For the text-containing cell, return its midpoint in (x, y) coordinate format. 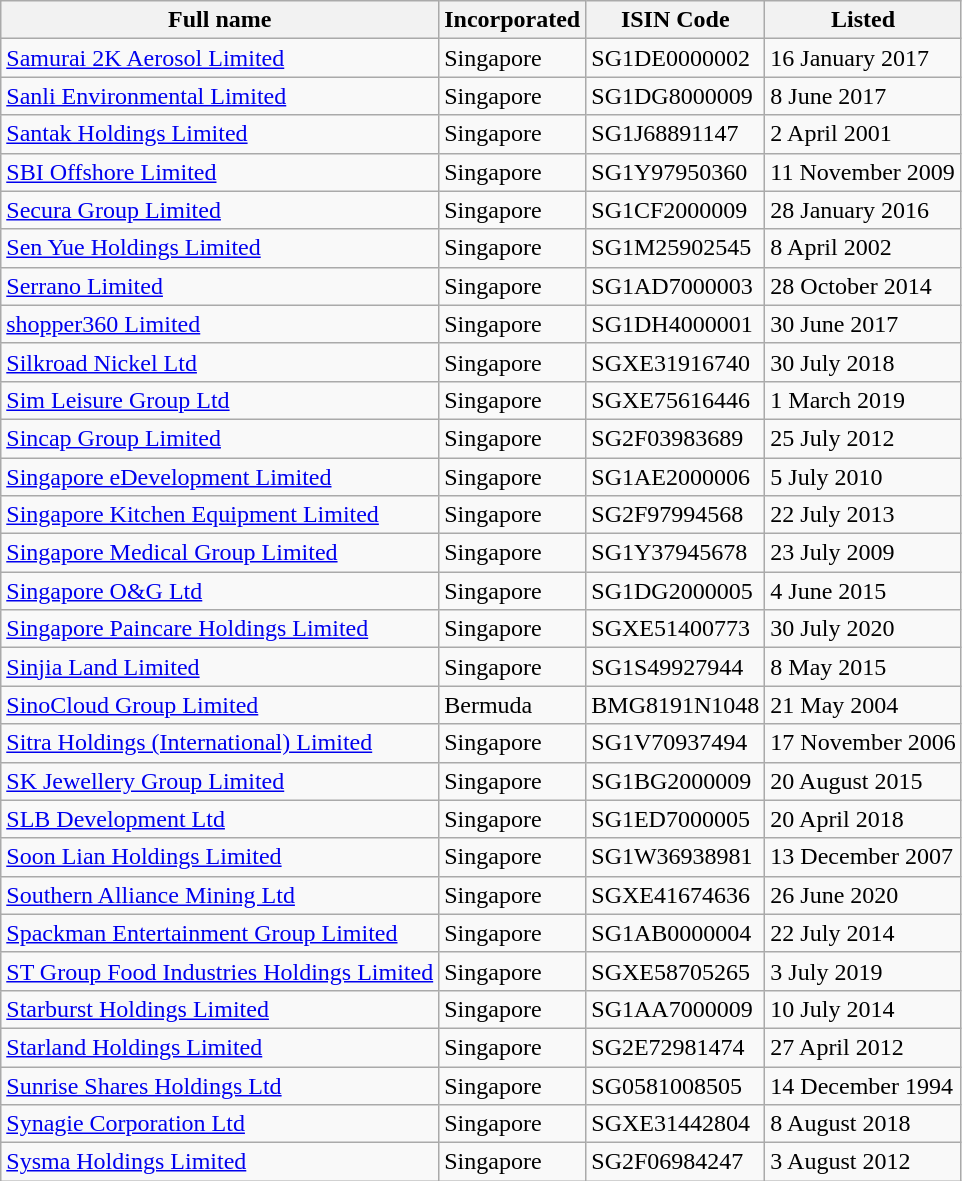
SGXE58705265 (676, 971)
8 May 2015 (863, 667)
5 July 2010 (863, 477)
Silkroad Nickel Ltd (220, 362)
13 December 2007 (863, 857)
SGXE41674636 (676, 895)
3 August 2012 (863, 1162)
SG2F97994568 (676, 515)
Incorporated (512, 20)
30 July 2018 (863, 362)
Starland Holdings Limited (220, 1047)
SG1M25902545 (676, 248)
SG1AE2000006 (676, 477)
Sitra Holdings (International) Limited (220, 743)
3 July 2019 (863, 971)
SG1AD7000003 (676, 286)
SG1Y37945678 (676, 553)
27 April 2012 (863, 1047)
SG1DG2000005 (676, 591)
8 June 2017 (863, 96)
ST Group Food Industries Holdings Limited (220, 971)
ISIN Code (676, 20)
Sinjia Land Limited (220, 667)
SG2F06984247 (676, 1162)
SBI Offshore Limited (220, 172)
22 July 2014 (863, 933)
Singapore eDevelopment Limited (220, 477)
Singapore Medical Group Limited (220, 553)
28 October 2014 (863, 286)
Sysma Holdings Limited (220, 1162)
BMG8191N1048 (676, 705)
SG1S49927944 (676, 667)
30 July 2020 (863, 629)
Southern Alliance Mining Ltd (220, 895)
SG2E72981474 (676, 1047)
Soon Lian Holdings Limited (220, 857)
11 November 2009 (863, 172)
SinoCloud Group Limited (220, 705)
Sim Leisure Group Ltd (220, 400)
Singapore Paincare Holdings Limited (220, 629)
shopper360 Limited (220, 324)
Starburst Holdings Limited (220, 1009)
16 January 2017 (863, 58)
28 January 2016 (863, 210)
Santak Holdings Limited (220, 134)
SGXE51400773 (676, 629)
SG1Y97950360 (676, 172)
SG1DG8000009 (676, 96)
Full name (220, 20)
SG0581008505 (676, 1085)
SGXE31916740 (676, 362)
17 November 2006 (863, 743)
26 June 2020 (863, 895)
SG1V70937494 (676, 743)
8 August 2018 (863, 1124)
SGXE75616446 (676, 400)
SG1AB0000004 (676, 933)
SLB Development Ltd (220, 819)
SK Jewellery Group Limited (220, 781)
4 June 2015 (863, 591)
10 July 2014 (863, 1009)
Sunrise Shares Holdings Ltd (220, 1085)
30 June 2017 (863, 324)
SG1ED7000005 (676, 819)
21 May 2004 (863, 705)
SG1AA7000009 (676, 1009)
22 July 2013 (863, 515)
23 July 2009 (863, 553)
Singapore O&G Ltd (220, 591)
Listed (863, 20)
2 April 2001 (863, 134)
SGXE31442804 (676, 1124)
Samurai 2K Aerosol Limited (220, 58)
Bermuda (512, 705)
SG1DH4000001 (676, 324)
20 April 2018 (863, 819)
1 March 2019 (863, 400)
SG1BG2000009 (676, 781)
Synagie Corporation Ltd (220, 1124)
Sanli Environmental Limited (220, 96)
Spackman Entertainment Group Limited (220, 933)
SG1CF2000009 (676, 210)
SG1DE0000002 (676, 58)
Singapore Kitchen Equipment Limited (220, 515)
SG2F03983689 (676, 438)
Sincap Group Limited (220, 438)
Secura Group Limited (220, 210)
20 August 2015 (863, 781)
Sen Yue Holdings Limited (220, 248)
Serrano Limited (220, 286)
25 July 2012 (863, 438)
SG1J68891147 (676, 134)
8 April 2002 (863, 248)
SG1W36938981 (676, 857)
14 December 1994 (863, 1085)
